Find where the given text appears and provide that cell's center as [X, Y] coordinate. 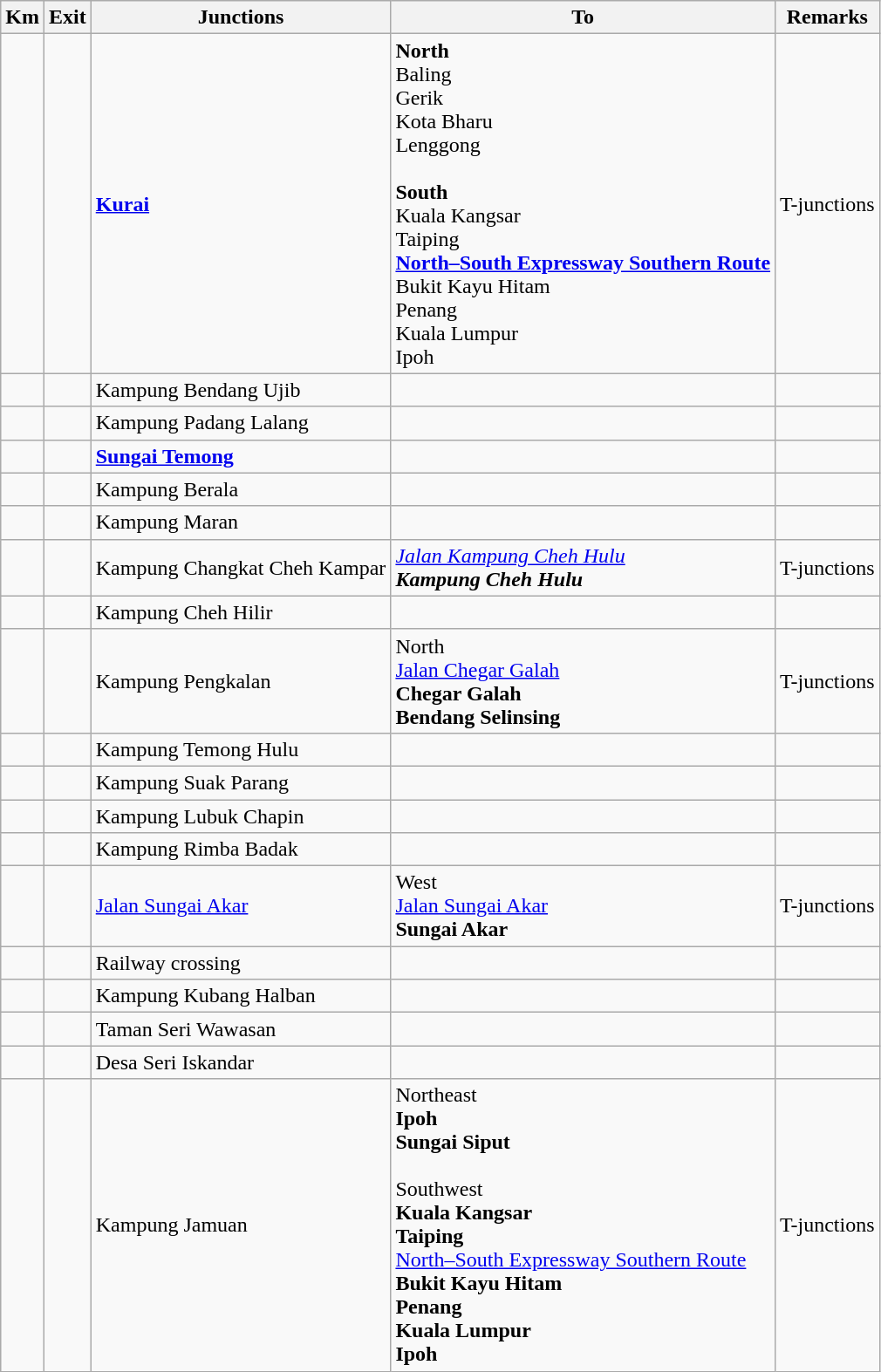
Exit [67, 17]
Jalan Sungai Akar [241, 906]
Kampung Changkat Cheh Kampar [241, 567]
Kampung Rimba Badak [241, 850]
West Jalan Sungai AkarSungai Akar [583, 906]
North Jalan Chegar GalahChegar GalahBendang Selinsing [583, 680]
Kampung Maran [241, 522]
Kampung Berala [241, 489]
Kampung Lubuk Chapin [241, 816]
Remarks [828, 17]
Kampung Pengkalan [241, 680]
Kampung Kubang Halban [241, 996]
Kampung Padang Lalang [241, 423]
North Baling Gerik Kota Bharu LenggongSouth Kuala Kangsar Taiping North–South Expressway Southern RouteBukit Kayu HitamPenangKuala LumpurIpoh [583, 204]
Kurai [241, 204]
Taman Seri Wawasan [241, 1029]
Kampung Cheh Hilir [241, 612]
Km [23, 17]
Kampung Bendang Ujib [241, 390]
Railway crossing [241, 963]
Kampung Jamuan [241, 1225]
Desa Seri Iskandar [241, 1062]
Junctions [241, 17]
Sungai Temong [241, 456]
Jalan Kampung Cheh HuluKampung Cheh Hulu [583, 567]
Kampung Suak Parang [241, 782]
Northeast Ipoh Sungai SiputSouthwest Kuala Kangsar Taiping North–South Expressway Southern RouteBukit Kayu HitamPenangKuala LumpurIpoh [583, 1225]
To [583, 17]
Kampung Temong Hulu [241, 749]
